Identify which cell holds the provided text, then report its (X, Y) central coordinate. 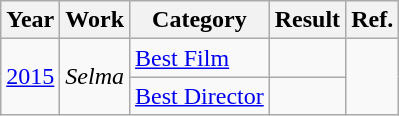
Ref. (372, 20)
Category (200, 20)
2015 (30, 77)
Best Film (200, 58)
Work (95, 20)
Selma (95, 77)
Best Director (200, 96)
Year (30, 20)
Result (307, 20)
